Find where the given text appears and provide that cell's center as (x, y) coordinate. 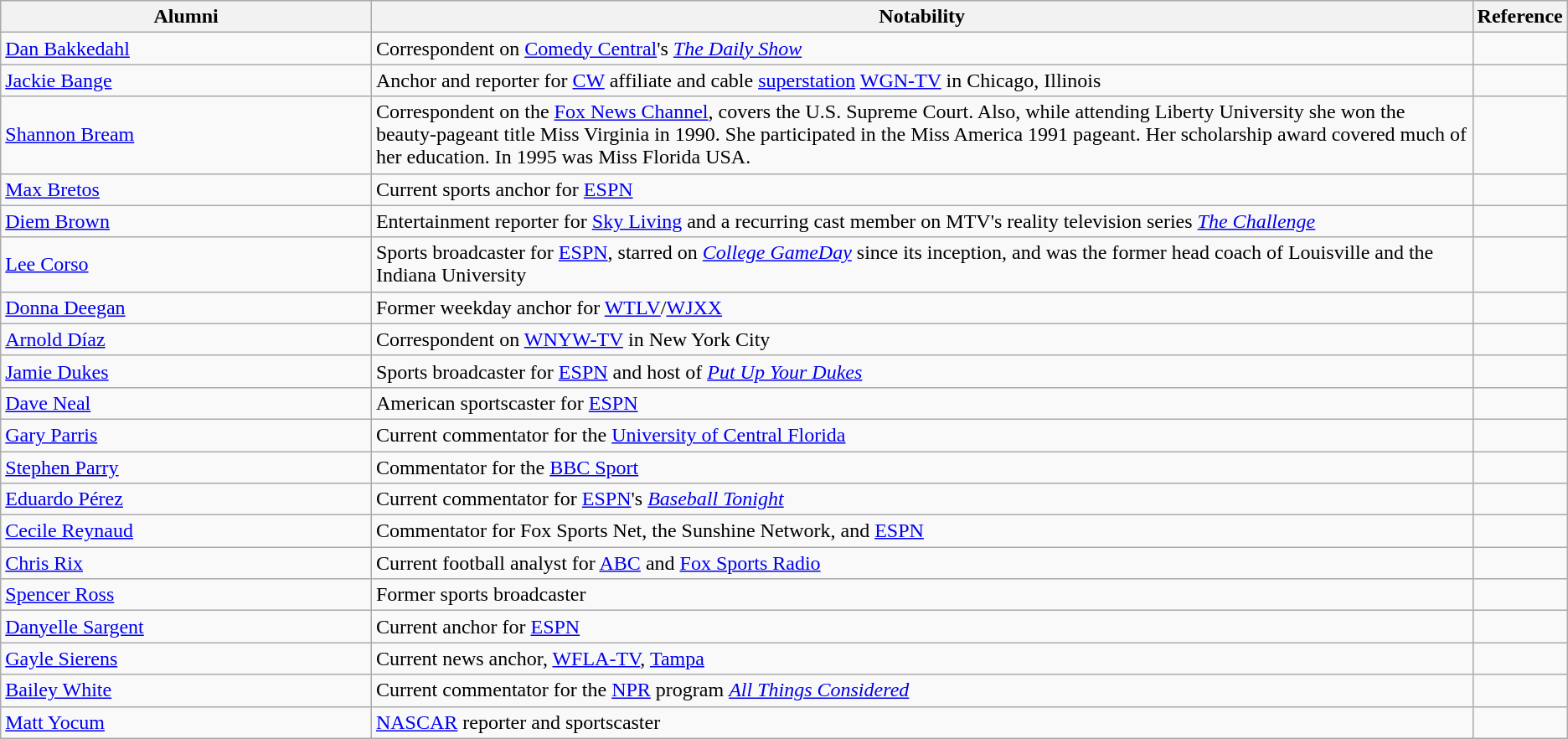
Bailey White (186, 690)
Shannon Bream (186, 135)
Donna Deegan (186, 307)
Dave Neal (186, 403)
Chris Rix (186, 563)
Gary Parris (186, 435)
Current news anchor, WFLA-TV, Tampa (921, 659)
Reference (1519, 17)
Current anchor for ESPN (921, 627)
Current sports anchor for ESPN (921, 189)
Current football analyst for ABC and Fox Sports Radio (921, 563)
Stephen Parry (186, 467)
Danyelle Sargent (186, 627)
Matt Yocum (186, 722)
Commentator for Fox Sports Net, the Sunshine Network, and ESPN (921, 531)
Jamie Dukes (186, 371)
Current commentator for the University of Central Florida (921, 435)
Eduardo Pérez (186, 499)
Former sports broadcaster (921, 595)
Current commentator for ESPN's Baseball Tonight (921, 499)
Entertainment reporter for Sky Living and a recurring cast member on MTV's reality television series The Challenge (921, 221)
Alumni (186, 17)
Dan Bakkedahl (186, 49)
Max Bretos (186, 189)
Former weekday anchor for WTLV/WJXX (921, 307)
Jackie Bange (186, 80)
Commentator for the BBC Sport (921, 467)
American sportscaster for ESPN (921, 403)
Gayle Sierens (186, 659)
Correspondent on Comedy Central's The Daily Show (921, 49)
NASCAR reporter and sportscaster (921, 722)
Current commentator for the NPR program All Things Considered (921, 690)
Anchor and reporter for CW affiliate and cable superstation WGN-TV in Chicago, Illinois (921, 80)
Notability (921, 17)
Lee Corso (186, 265)
Sports broadcaster for ESPN and host of Put Up Your Dukes (921, 371)
Sports broadcaster for ESPN, starred on College GameDay since its inception, and was the former head coach of Louisville and the Indiana University (921, 265)
Diem Brown (186, 221)
Spencer Ross (186, 595)
Correspondent on WNYW-TV in New York City (921, 339)
Cecile Reynaud (186, 531)
Arnold Díaz (186, 339)
